Extract the (X, Y) coordinate from the center of the cell holding the provided text.  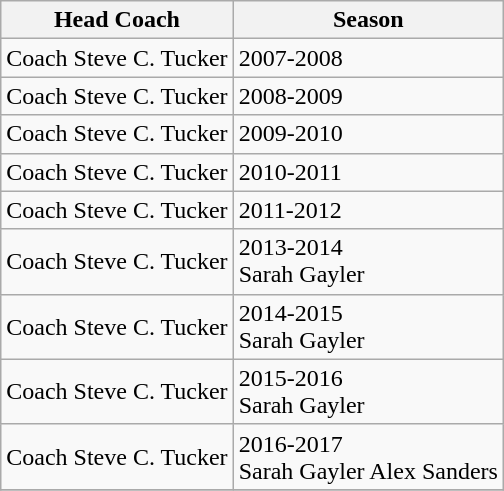
2008-2009 (368, 96)
2015-2016Sarah Gayler (368, 392)
2016-2017Sarah Gayler Alex Sanders (368, 456)
2014-2015Sarah Gayler (368, 326)
2013-2014Sarah Gayler (368, 262)
Season (368, 20)
2009-2010 (368, 134)
2007-2008 (368, 58)
2010-2011 (368, 172)
2011-2012 (368, 210)
Head Coach (117, 20)
